Determine the [X, Y] coordinate at the center of the cell enclosing the given text.  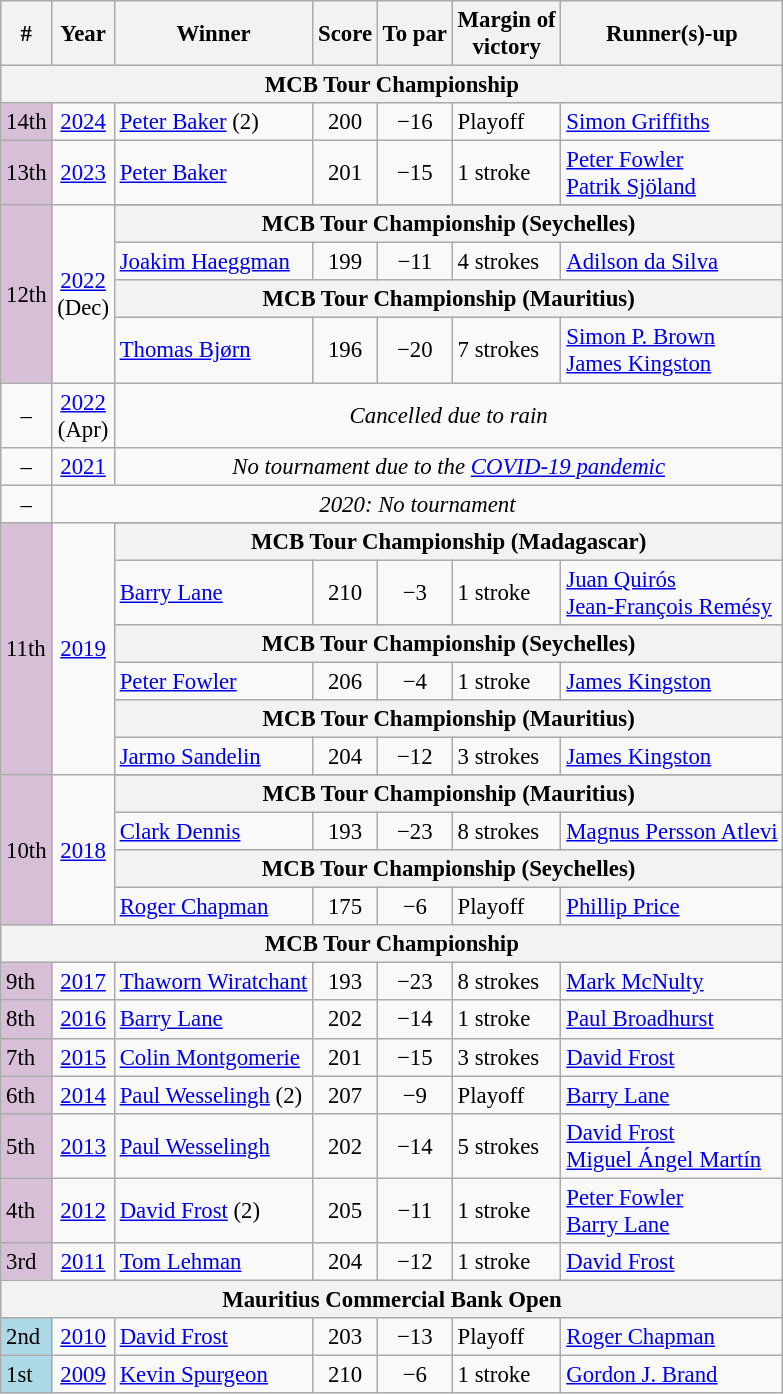
2nd [26, 1337]
205 [346, 1210]
12th [26, 294]
Tom Lehman [213, 1262]
2018 [83, 850]
Adilson da Silva [672, 262]
David Frost Miguel Ángel Martín [672, 1146]
4th [26, 1210]
Margin ofvictory [506, 34]
2022(Apr) [83, 416]
2013 [83, 1146]
14th [26, 122]
2021 [83, 466]
Gordon J. Brand [672, 1374]
2010 [83, 1337]
−3 [414, 592]
Thomas Bjørn [213, 350]
11th [26, 648]
Peter Fowler Barry Lane [672, 1210]
Simon P. Brown James Kingston [672, 350]
Year [83, 34]
13th [26, 174]
203 [346, 1337]
2017 [83, 982]
Peter Fowler [213, 681]
Phillip Price [672, 907]
Paul Wesselingh (2) [213, 1095]
Magnus Persson Atlevi [672, 832]
2011 [83, 1262]
Thaworn Wiratchant [213, 982]
MCB Tour Championship (Madagascar) [448, 541]
David Frost (2) [213, 1210]
# [26, 34]
Paul Broadhurst [672, 1020]
2015 [83, 1057]
Mark McNulty [672, 982]
207 [346, 1095]
6th [26, 1095]
−16 [414, 122]
−4 [414, 681]
7th [26, 1057]
8th [26, 1020]
Colin Montgomerie [213, 1057]
7 strokes [506, 350]
9th [26, 982]
2014 [83, 1095]
3rd [26, 1262]
2024 [83, 122]
Peter Fowler Patrik Sjöland [672, 174]
Peter Baker (2) [213, 122]
Mauritius Commercial Bank Open [392, 1299]
Simon Griffiths [672, 122]
Joakim Haeggman [213, 262]
Juan Quirós Jean-François Remésy [672, 592]
−13 [414, 1337]
Cancelled due to rain [448, 416]
175 [346, 907]
196 [346, 350]
2022(Dec) [83, 294]
2019 [83, 648]
Peter Baker [213, 174]
−20 [414, 350]
200 [346, 122]
2016 [83, 1020]
206 [346, 681]
2009 [83, 1374]
Paul Wesselingh [213, 1146]
5th [26, 1146]
2023 [83, 174]
1st [26, 1374]
No tournament due to the COVID-19 pandemic [448, 466]
Kevin Spurgeon [213, 1374]
Jarmo Sandelin [213, 756]
Clark Dennis [213, 832]
−9 [414, 1095]
10th [26, 850]
To par [414, 34]
199 [346, 262]
Score [346, 34]
Runner(s)-up [672, 34]
4 strokes [506, 262]
2020: No tournament [418, 504]
2012 [83, 1210]
Winner [213, 34]
5 strokes [506, 1146]
